Locate the cell with the specified text and output its [X, Y] center coordinate. 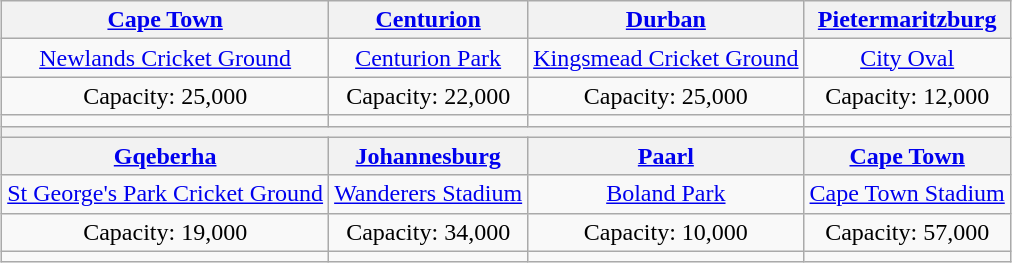
Kingsmead Cricket Ground [666, 58]
Johannesburg [428, 156]
City Oval [907, 58]
Pietermaritzburg [907, 20]
Capacity: 12,000 [907, 96]
Capacity: 19,000 [166, 232]
Gqeberha [166, 156]
Boland Park [666, 194]
Centurion [428, 20]
Capacity: 10,000 [666, 232]
Capacity: 34,000 [428, 232]
Newlands Cricket Ground [166, 58]
Capacity: 57,000 [907, 232]
Durban [666, 20]
Capacity: 22,000 [428, 96]
Paarl [666, 156]
Wanderers Stadium [428, 194]
Centurion Park [428, 58]
St George's Park Cricket Ground [166, 194]
Cape Town Stadium [907, 194]
